Return the [x, y] coordinate for the center point of the cell that contains the specified text.  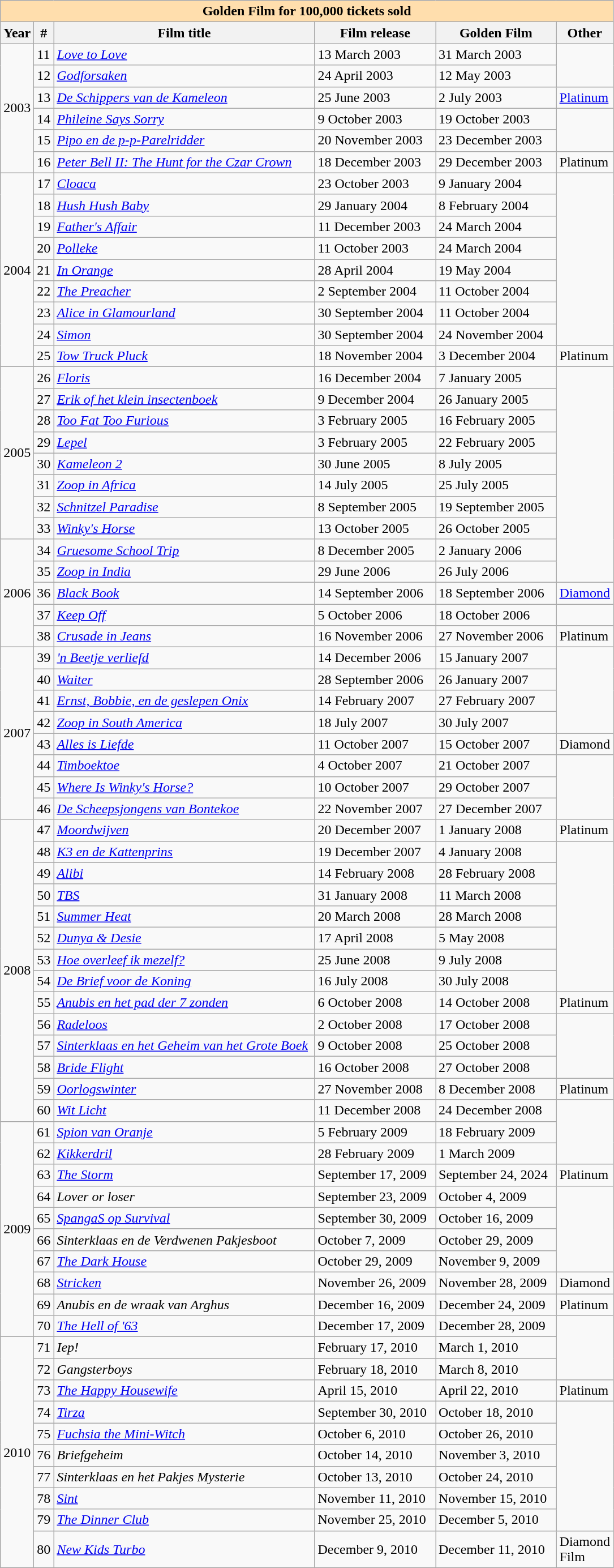
Tirza [184, 1412]
43 [44, 744]
September 24, 2024 [496, 1175]
14 February 2007 [375, 701]
Anubis en de wraak van Arghus [184, 1304]
November 11, 2010 [375, 1498]
Briefgeheim [184, 1455]
28 February 2008 [496, 873]
49 [44, 873]
29 October 2007 [496, 787]
11 October 2003 [375, 248]
53 [44, 960]
27 December 2007 [496, 809]
December 9, 2010 [375, 1549]
38 [44, 636]
61 [44, 1132]
28 February 2009 [375, 1153]
De Brief voor de Koning [184, 981]
10 October 2007 [375, 787]
October 16, 2009 [496, 1218]
31 [44, 485]
2007 [17, 733]
Waiter [184, 680]
Wit Licht [184, 1110]
Film release [375, 33]
15 January 2007 [496, 658]
16 November 2006 [375, 636]
27 October 2008 [496, 1067]
November 25, 2010 [375, 1520]
Peter Bell II: The Hunt for the Czar Crown [184, 162]
21 [44, 270]
30 July 2007 [496, 723]
2 September 2004 [375, 292]
58 [44, 1067]
29 June 2006 [375, 571]
18 November 2004 [375, 356]
19 September 2005 [496, 507]
De Schippers van de Kameleon [184, 97]
14 October 2008 [496, 1003]
9 December 2004 [375, 399]
Cloaca [184, 183]
18 July 2007 [375, 723]
9 July 2008 [496, 960]
# [44, 33]
40 [44, 680]
Fuchsia the Mini-Witch [184, 1434]
18 September 2006 [496, 593]
68 [44, 1283]
18 [44, 205]
Sinterklaas en het Geheim van het Grote Boek [184, 1046]
20 November 2003 [375, 140]
75 [44, 1434]
69 [44, 1304]
12 [44, 76]
Gangsterboys [184, 1369]
September 17, 2009 [375, 1175]
34 [44, 550]
7 January 2005 [496, 378]
October 26, 2010 [496, 1434]
31 March 2003 [496, 54]
Gruesome School Trip [184, 550]
Golden Film [496, 33]
Sinterklaas en de Verdwenen Pakjesboot [184, 1240]
13 March 2003 [375, 54]
2004 [17, 270]
13 October 2005 [375, 528]
65 [44, 1218]
8 July 2005 [496, 464]
6 October 2008 [375, 1003]
Summer Heat [184, 916]
13 [44, 97]
Sint [184, 1498]
14 July 2005 [375, 485]
Oorlogswinter [184, 1089]
2 October 2008 [375, 1024]
29 December 2003 [496, 162]
Diamond Film [585, 1549]
28 September 2006 [375, 680]
35 [44, 571]
October 13, 2010 [375, 1477]
11 March 2008 [496, 895]
Hoe overleef ik mezelf? [184, 960]
2008 [17, 971]
Crusade in Jeans [184, 636]
2006 [17, 593]
December 11, 2010 [496, 1549]
October 4, 2009 [496, 1197]
45 [44, 787]
October 24, 2010 [496, 1477]
March 1, 2010 [496, 1348]
37 [44, 614]
26 October 2005 [496, 528]
19 May 2004 [496, 270]
30 June 2005 [375, 464]
Lover or loser [184, 1197]
28 [44, 421]
April 22, 2010 [496, 1391]
30 [44, 464]
September 30, 2009 [375, 1218]
57 [44, 1046]
9 October 2003 [375, 119]
Golden Film for 100,000 tickets sold [307, 11]
Phileine Says Sorry [184, 119]
Simon [184, 335]
54 [44, 981]
Other [585, 33]
20 March 2008 [375, 916]
Winky's Horse [184, 528]
25 July 2005 [496, 485]
14 December 2006 [375, 658]
23 December 2003 [496, 140]
32 [44, 507]
11 December 2008 [375, 1110]
23 October 2003 [375, 183]
24 December 2008 [496, 1110]
Zoop in Africa [184, 485]
77 [44, 1477]
11 [44, 54]
22 November 2007 [375, 809]
27 November 2006 [496, 636]
9 October 2008 [375, 1046]
25 October 2008 [496, 1046]
28 March 2008 [496, 916]
Too Fat Too Furious [184, 421]
18 October 2006 [496, 614]
Film title [184, 33]
The Preacher [184, 292]
Black Book [184, 593]
29 [44, 442]
2009 [17, 1229]
17 [44, 183]
The Happy Housewife [184, 1391]
Love to Love [184, 54]
September 23, 2009 [375, 1197]
Lepel [184, 442]
Zoop in South America [184, 723]
3 December 2004 [496, 356]
15 [44, 140]
De Scheepsjongens van Bontekoe [184, 809]
55 [44, 1003]
Alles is Liefde [184, 744]
46 [44, 809]
44 [44, 766]
71 [44, 1348]
Keep Off [184, 614]
5 February 2009 [375, 1132]
21 October 2007 [496, 766]
20 [44, 248]
79 [44, 1520]
K3 en de Kattenprins [184, 852]
November 9, 2009 [496, 1261]
The Dark House [184, 1261]
67 [44, 1261]
Radeloos [184, 1024]
8 December 2008 [496, 1089]
November 28, 2009 [496, 1283]
December 24, 2009 [496, 1304]
Godforsaken [184, 76]
Tow Truck Pluck [184, 356]
16 October 2008 [375, 1067]
23 [44, 313]
51 [44, 916]
4 October 2007 [375, 766]
73 [44, 1391]
59 [44, 1089]
Pipo en de p-p-Parelridder [184, 140]
41 [44, 701]
27 February 2007 [496, 701]
December 28, 2009 [496, 1326]
19 December 2007 [375, 852]
63 [44, 1175]
24 April 2003 [375, 76]
Polleke [184, 248]
December 16, 2009 [375, 1304]
Spion van Oranje [184, 1132]
60 [44, 1110]
72 [44, 1369]
22 February 2005 [496, 442]
74 [44, 1412]
The Dinner Club [184, 1520]
9 January 2004 [496, 183]
Moordwijven [184, 830]
27 November 2008 [375, 1089]
Bride Flight [184, 1067]
Hush Hush Baby [184, 205]
November 26, 2009 [375, 1283]
64 [44, 1197]
31 January 2008 [375, 895]
29 January 2004 [375, 205]
November 15, 2010 [496, 1498]
Stricken [184, 1283]
19 October 2003 [496, 119]
14 [44, 119]
October 7, 2009 [375, 1240]
80 [44, 1549]
18 February 2009 [496, 1132]
16 February 2005 [496, 421]
28 April 2004 [375, 270]
The Storm [184, 1175]
8 February 2004 [496, 205]
78 [44, 1498]
27 [44, 399]
26 January 2007 [496, 680]
Alibi [184, 873]
22 [44, 292]
24 [44, 335]
Anubis en het pad der 7 zonden [184, 1003]
47 [44, 830]
50 [44, 895]
Dunya & Desie [184, 938]
Floris [184, 378]
25 June 2003 [375, 97]
Schnitzel Paradise [184, 507]
2 January 2006 [496, 550]
11 October 2007 [375, 744]
Kameleon 2 [184, 464]
5 October 2006 [375, 614]
62 [44, 1153]
December 5, 2010 [496, 1520]
2003 [17, 108]
16 July 2008 [375, 981]
8 December 2005 [375, 550]
48 [44, 852]
November 3, 2010 [496, 1455]
2010 [17, 1452]
12 May 2003 [496, 76]
24 November 2004 [496, 335]
2005 [17, 453]
The Hell of '63 [184, 1326]
76 [44, 1455]
1 March 2009 [496, 1153]
14 September 2006 [375, 593]
56 [44, 1024]
25 [44, 356]
October 6, 2010 [375, 1434]
19 [44, 227]
33 [44, 528]
39 [44, 658]
Where Is Winky's Horse? [184, 787]
In Orange [184, 270]
Iep! [184, 1348]
'n Beetje verliefd [184, 658]
17 October 2008 [496, 1024]
October 18, 2010 [496, 1412]
Kikkerdril [184, 1153]
36 [44, 593]
20 December 2007 [375, 830]
Alice in Glamourland [184, 313]
October 14, 2010 [375, 1455]
26 January 2005 [496, 399]
16 [44, 162]
September 30, 2010 [375, 1412]
26 July 2006 [496, 571]
70 [44, 1326]
5 May 2008 [496, 938]
SpangaS op Survival [184, 1218]
Year [17, 33]
New Kids Turbo [184, 1549]
52 [44, 938]
Erik of het klein insectenboek [184, 399]
14 February 2008 [375, 873]
Timboektoe [184, 766]
16 December 2004 [375, 378]
15 October 2007 [496, 744]
18 December 2003 [375, 162]
Father's Affair [184, 227]
8 September 2005 [375, 507]
February 17, 2010 [375, 1348]
December 17, 2009 [375, 1326]
42 [44, 723]
Zoop in India [184, 571]
Sinterklaas en het Pakjes Mysterie [184, 1477]
Ernst, Bobbie, en de geslepen Onix [184, 701]
17 April 2008 [375, 938]
66 [44, 1240]
26 [44, 378]
30 July 2008 [496, 981]
February 18, 2010 [375, 1369]
March 8, 2010 [496, 1369]
4 January 2008 [496, 852]
2 July 2003 [496, 97]
TBS [184, 895]
1 January 2008 [496, 830]
11 December 2003 [375, 227]
25 June 2008 [375, 960]
April 15, 2010 [375, 1391]
